Search for the cell housing the specified text and yield its [x, y] center coordinate. 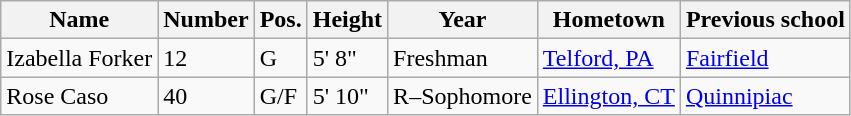
Name [80, 20]
Freshman [463, 58]
Quinnipiac [765, 96]
Number [206, 20]
Rose Caso [80, 96]
Height [347, 20]
Telford, PA [608, 58]
40 [206, 96]
Ellington, CT [608, 96]
Izabella Forker [80, 58]
G/F [280, 96]
5' 10" [347, 96]
Hometown [608, 20]
Fairfield [765, 58]
R–Sophomore [463, 96]
G [280, 58]
Previous school [765, 20]
Pos. [280, 20]
5' 8" [347, 58]
12 [206, 58]
Year [463, 20]
